For the text-containing cell, return its midpoint in (x, y) coordinate format. 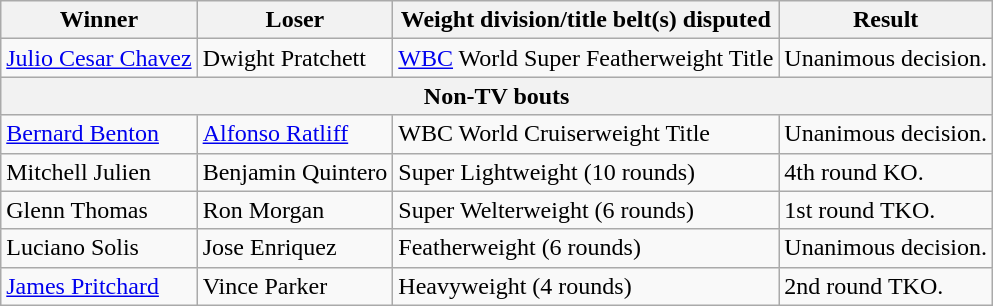
Vince Parker (295, 286)
Jose Enriquez (295, 248)
James Pritchard (99, 286)
Winner (99, 20)
Featherweight (6 rounds) (586, 248)
Non-TV bouts (497, 96)
Luciano Solis (99, 248)
Heavyweight (4 rounds) (586, 286)
2nd round TKO. (886, 286)
Super Welterweight (6 rounds) (586, 210)
Alfonso Ratliff (295, 134)
Super Lightweight (10 rounds) (586, 172)
4th round KO. (886, 172)
Julio Cesar Chavez (99, 58)
Ron Morgan (295, 210)
Benjamin Quintero (295, 172)
WBC World Super Featherweight Title (586, 58)
WBC World Cruiserweight Title (586, 134)
Mitchell Julien (99, 172)
Weight division/title belt(s) disputed (586, 20)
Result (886, 20)
Bernard Benton (99, 134)
1st round TKO. (886, 210)
Dwight Pratchett (295, 58)
Loser (295, 20)
Glenn Thomas (99, 210)
